Locate the cell with the specified text and output its (X, Y) center coordinate. 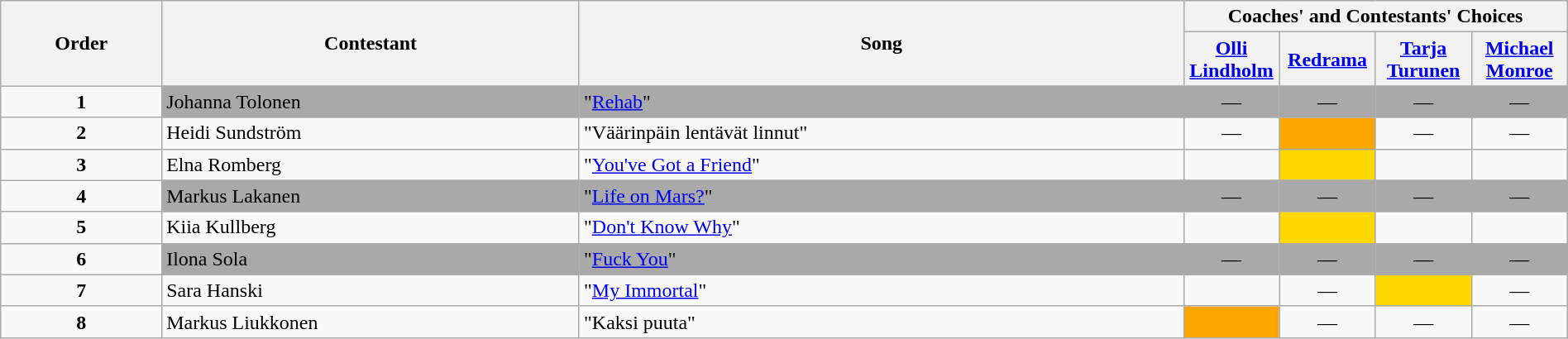
6 (81, 259)
4 (81, 196)
7 (81, 290)
Heidi Sundström (370, 133)
"Rehab" (882, 102)
Elna Romberg (370, 165)
"Don't Know Why" (882, 227)
Song (882, 43)
8 (81, 322)
Markus Lakanen (370, 196)
Johanna Tolonen (370, 102)
3 (81, 165)
Sara Hanski (370, 290)
"You've Got a Friend" (882, 165)
Redrama (1327, 60)
Michael Monroe (1519, 60)
1 (81, 102)
2 (81, 133)
Kiia Kullberg (370, 227)
Contestant (370, 43)
Order (81, 43)
Olli Lindholm (1231, 60)
"Fuck You" (882, 259)
"Kaksi puuta" (882, 322)
"Life on Mars?" (882, 196)
Coaches' and Contestants' Choices (1375, 17)
Markus Liukkonen (370, 322)
Ilona Sola (370, 259)
Tarja Turunen (1423, 60)
5 (81, 227)
"Väärinpäin lentävät linnut" (882, 133)
"My Immortal" (882, 290)
